Determine the (X, Y) coordinate at the center of the cell enclosing the given text.  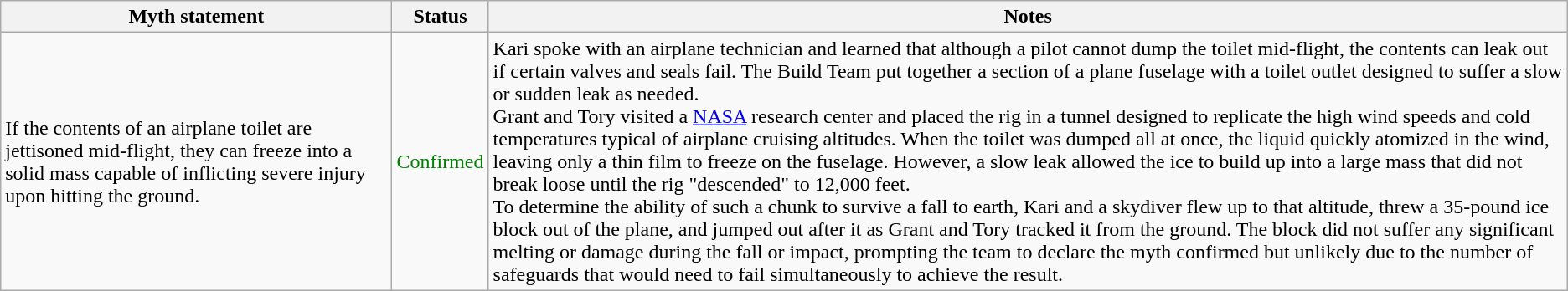
Myth statement (196, 17)
Status (441, 17)
Confirmed (441, 161)
Notes (1028, 17)
